From the cell containing the given text, extract its center point as (X, Y) coordinate. 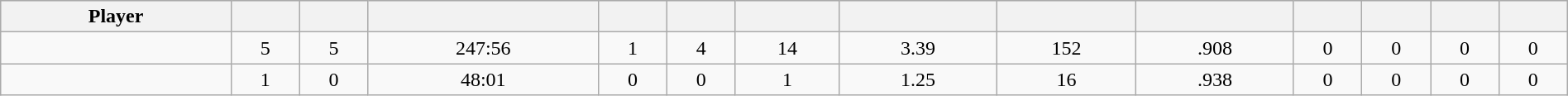
14 (787, 48)
.908 (1215, 48)
.938 (1215, 79)
152 (1067, 48)
4 (701, 48)
16 (1067, 79)
48:01 (483, 79)
3.39 (918, 48)
247:56 (483, 48)
Player (116, 17)
1.25 (918, 79)
